Provide the (x, y) coordinate of the cell's center where the given text is located.  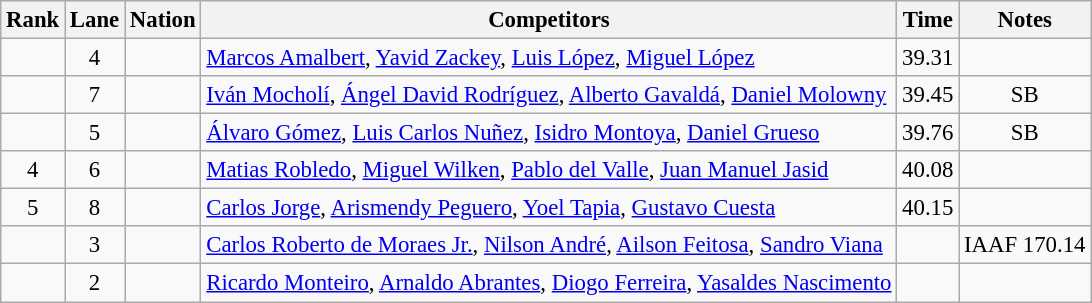
Rank (33, 20)
Matias Robledo, Miguel Wilken, Pablo del Valle, Juan Manuel Jasid (549, 170)
40.08 (928, 170)
2 (95, 283)
Carlos Roberto de Moraes Jr., Nilson André, Ailson Feitosa, Sandro Viana (549, 245)
Notes (1025, 20)
Competitors (549, 20)
IAAF 170.14 (1025, 245)
8 (95, 208)
Marcos Amalbert, Yavid Zackey, Luis López, Miguel López (549, 58)
39.45 (928, 95)
Time (928, 20)
39.31 (928, 58)
7 (95, 95)
Lane (95, 20)
Álvaro Gómez, Luis Carlos Nuñez, Isidro Montoya, Daniel Grueso (549, 133)
6 (95, 170)
Carlos Jorge, Arismendy Peguero, Yoel Tapia, Gustavo Cuesta (549, 208)
Nation (163, 20)
40.15 (928, 208)
39.76 (928, 133)
3 (95, 245)
Iván Mocholí, Ángel David Rodríguez, Alberto Gavaldá, Daniel Molowny (549, 95)
Ricardo Monteiro, Arnaldo Abrantes, Diogo Ferreira, Yasaldes Nascimento (549, 283)
